Return the (x, y) coordinate for the center point of the cell that contains the specified text.  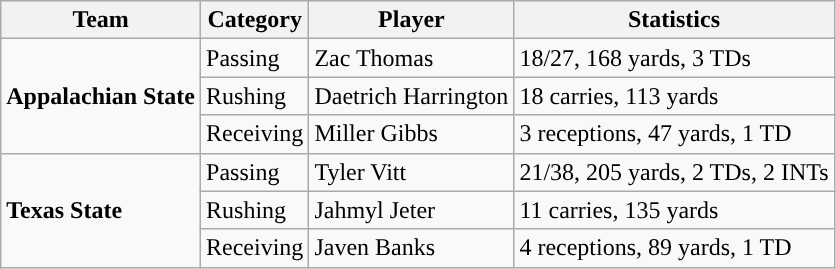
Jahmyl Jeter (412, 210)
Texas State (101, 210)
11 carries, 135 yards (674, 210)
Javen Banks (412, 248)
18/27, 168 yards, 3 TDs (674, 58)
Statistics (674, 20)
Category (255, 20)
Miller Gibbs (412, 134)
3 receptions, 47 yards, 1 TD (674, 134)
Player (412, 20)
Team (101, 20)
Daetrich Harrington (412, 96)
Zac Thomas (412, 58)
4 receptions, 89 yards, 1 TD (674, 248)
Tyler Vitt (412, 172)
18 carries, 113 yards (674, 96)
21/38, 205 yards, 2 TDs, 2 INTs (674, 172)
Appalachian State (101, 96)
